Pinpoint the cell where the given text exists, returning its (x, y) midpoint coordinate. 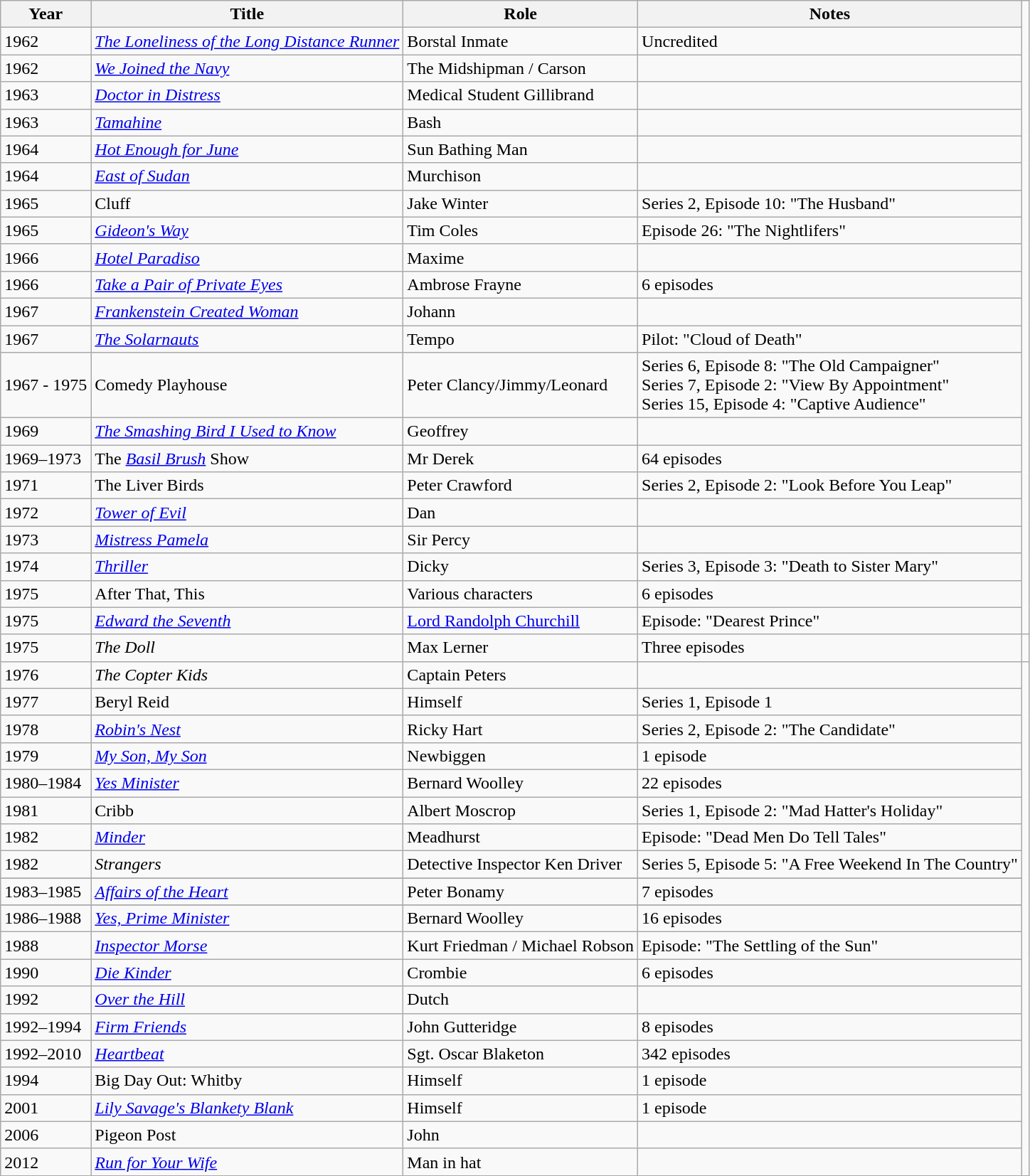
Beryl Reid (248, 702)
Peter Bonamy (521, 892)
Sgt. Oscar Blaketon (521, 1054)
1967 - 1975 (46, 385)
1971 (46, 486)
The Loneliness of the Long Distance Runner (248, 41)
1974 (46, 567)
Max Lerner (521, 648)
16 episodes (830, 919)
Series 1, Episode 1 (830, 702)
After That, This (248, 594)
Crombie (521, 973)
The Smashing Bird I Used to Know (248, 432)
Die Kinder (248, 973)
Series 3, Episode 3: "Death to Sister Mary" (830, 567)
Peter Crawford (521, 486)
1994 (46, 1081)
1969 (46, 432)
Episode: "The Settling of the Sun" (830, 946)
Various characters (521, 594)
The Solarnauts (248, 339)
7 episodes (830, 892)
Yes Minister (248, 783)
Mr Derek (521, 459)
342 episodes (830, 1054)
Ambrose Frayne (521, 284)
My Son, My Son (248, 756)
1983–1985 (46, 892)
22 episodes (830, 783)
1979 (46, 756)
John Gutteridge (521, 1027)
Peter Clancy/Jimmy/Leonard (521, 385)
64 episodes (830, 459)
Series 2, Episode 10: "The Husband" (830, 203)
Minder (248, 838)
Big Day Out: Whitby (248, 1081)
1990 (46, 973)
Comedy Playhouse (248, 385)
Man in hat (521, 1162)
Cluff (248, 203)
The Liver Birds (248, 486)
Gideon's Way (248, 230)
The Midshipman / Carson (521, 68)
Mistress Pamela (248, 540)
8 episodes (830, 1027)
2001 (46, 1108)
1969–1973 (46, 459)
Role (521, 14)
1992 (46, 1000)
Dan (521, 513)
Borstal Inmate (521, 41)
2006 (46, 1135)
Doctor in Distress (248, 95)
Hot Enough for June (248, 149)
Run for Your Wife (248, 1162)
Dicky (521, 567)
Episode: "Dead Men Do Tell Tales" (830, 838)
Dutch (521, 1000)
Pigeon Post (248, 1135)
John (521, 1135)
Take a Pair of Private Eyes (248, 284)
1992–2010 (46, 1054)
Murchison (521, 176)
Affairs of the Heart (248, 892)
1976 (46, 675)
We Joined the Navy (248, 68)
Captain Peters (521, 675)
Ricky Hart (521, 729)
Title (248, 14)
Detective Inspector Ken Driver (521, 865)
The Copter Kids (248, 675)
Lily Savage's Blankety Blank (248, 1108)
Sun Bathing Man (521, 149)
The Doll (248, 648)
1973 (46, 540)
Firm Friends (248, 1027)
Notes (830, 14)
Hotel Paradiso (248, 257)
Newbiggen (521, 756)
Uncredited (830, 41)
Edward the Seventh (248, 621)
Tower of Evil (248, 513)
1986–1988 (46, 919)
Albert Moscrop (521, 810)
Series 2, Episode 2: "Look Before You Leap" (830, 486)
Strangers (248, 865)
Series 1, Episode 2: "Mad Hatter's Holiday" (830, 810)
Kurt Friedman / Michael Robson (521, 946)
Johann (521, 311)
Robin's Nest (248, 729)
1978 (46, 729)
Yes, Prime Minister (248, 919)
Year (46, 14)
The Basil Brush Show (248, 459)
Jake Winter (521, 203)
Maxime (521, 257)
Sir Percy (521, 540)
1981 (46, 810)
Meadhurst (521, 838)
1972 (46, 513)
Bash (521, 122)
Thriller (248, 567)
Inspector Morse (248, 946)
Series 6, Episode 8: "The Old Campaigner"Series 7, Episode 2: "View By Appointment"Series 15, Episode 4: "Captive Audience" (830, 385)
Tim Coles (521, 230)
Over the Hill (248, 1000)
Tempo (521, 339)
Tamahine (248, 122)
Lord Randolph Churchill (521, 621)
Heartbeat (248, 1054)
Cribb (248, 810)
Series 2, Episode 2: "The Candidate" (830, 729)
Geoffrey (521, 432)
East of Sudan (248, 176)
1980–1984 (46, 783)
Three episodes (830, 648)
1988 (46, 946)
Episode 26: "The Nightlifers" (830, 230)
1977 (46, 702)
Frankenstein Created Woman (248, 311)
Episode: "Dearest Prince" (830, 621)
2012 (46, 1162)
Medical Student Gillibrand (521, 95)
1992–1994 (46, 1027)
Pilot: "Cloud of Death" (830, 339)
Series 5, Episode 5: "A Free Weekend In The Country" (830, 865)
